Identify which cell holds the provided text, then report its (x, y) central coordinate. 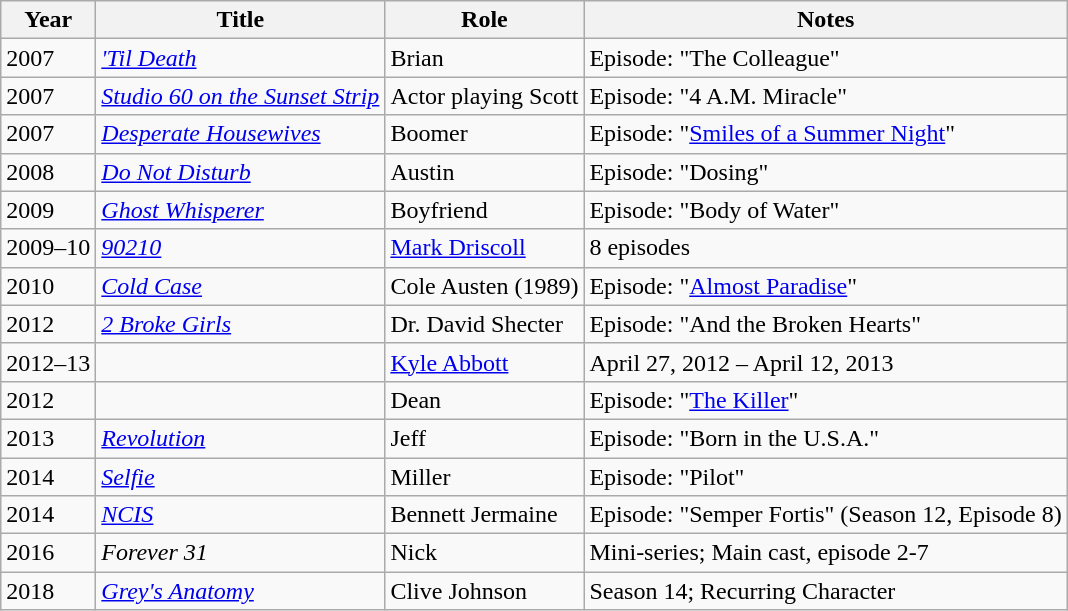
Forever 31 (240, 553)
Boyfriend (484, 210)
Title (240, 20)
Dr. David Shecter (484, 324)
Clive Johnson (484, 591)
Season 14; Recurring Character (826, 591)
Bennett Jermaine (484, 515)
8 episodes (826, 248)
Episode: "The Killer" (826, 400)
Actor playing Scott (484, 96)
Mini-series; Main cast, episode 2-7 (826, 553)
Revolution (240, 438)
2009 (48, 210)
Cold Case (240, 286)
Cole Austen (1989) (484, 286)
2012–13 (48, 362)
2016 (48, 553)
90210 (240, 248)
Kyle Abbott (484, 362)
Austin (484, 172)
Miller (484, 477)
Grey's Anatomy (240, 591)
Episode: "Almost Paradise" (826, 286)
Episode: "Smiles of a Summer Night" (826, 134)
NCIS (240, 515)
Episode: "Pilot" (826, 477)
2009–10 (48, 248)
2010 (48, 286)
2 Broke Girls (240, 324)
Episode: "Body of Water" (826, 210)
Brian (484, 58)
Episode: "And the Broken Hearts" (826, 324)
Nick (484, 553)
Dean (484, 400)
Episode: "Born in the U.S.A." (826, 438)
Episode: "Dosing" (826, 172)
April 27, 2012 – April 12, 2013 (826, 362)
Episode: "Semper Fortis" (Season 12, Episode 8) (826, 515)
Desperate Housewives (240, 134)
Role (484, 20)
'Til Death (240, 58)
Episode: "The Colleague" (826, 58)
Notes (826, 20)
2018 (48, 591)
Do Not Disturb (240, 172)
Jeff (484, 438)
2013 (48, 438)
2008 (48, 172)
Studio 60 on the Sunset Strip (240, 96)
Ghost Whisperer (240, 210)
Boomer (484, 134)
Year (48, 20)
Selfie (240, 477)
Episode: "4 A.M. Miracle" (826, 96)
Mark Driscoll (484, 248)
